Scan for the cell matching the given text and deliver its [x, y] coordinate at center. 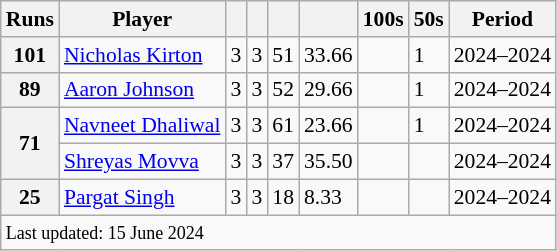
51 [283, 55]
50s [429, 19]
61 [283, 126]
Runs [30, 19]
Last updated: 15 June 2024 [278, 233]
89 [30, 90]
100s [384, 19]
101 [30, 55]
Aaron Johnson [142, 90]
35.50 [328, 162]
Navneet Dhaliwal [142, 126]
Player [142, 19]
71 [30, 144]
Nicholas Kirton [142, 55]
37 [283, 162]
Period [502, 19]
29.66 [328, 90]
8.33 [328, 197]
33.66 [328, 55]
23.66 [328, 126]
Shreyas Movva [142, 162]
Pargat Singh [142, 197]
52 [283, 90]
18 [283, 197]
25 [30, 197]
